From the cell containing the given text, extract its center point as (x, y) coordinate. 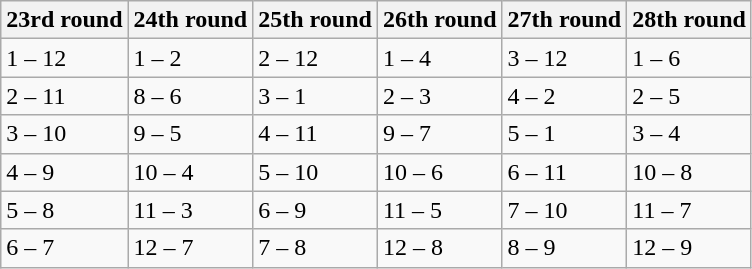
10 – 4 (190, 172)
11 – 3 (190, 210)
4 – 11 (316, 134)
10 – 6 (440, 172)
7 – 10 (564, 210)
12 – 7 (190, 248)
3 – 1 (316, 96)
5 – 8 (64, 210)
24th round (190, 20)
3 – 10 (64, 134)
23rd round (64, 20)
25th round (316, 20)
8 – 9 (564, 248)
26th round (440, 20)
6 – 11 (564, 172)
1 – 2 (190, 58)
7 – 8 (316, 248)
28th round (690, 20)
6 – 7 (64, 248)
1 – 4 (440, 58)
12 – 9 (690, 248)
9 – 7 (440, 134)
2 – 11 (64, 96)
6 – 9 (316, 210)
5 – 1 (564, 134)
2 – 12 (316, 58)
11 – 7 (690, 210)
12 – 8 (440, 248)
5 – 10 (316, 172)
1 – 12 (64, 58)
11 – 5 (440, 210)
3 – 4 (690, 134)
3 – 12 (564, 58)
9 – 5 (190, 134)
1 – 6 (690, 58)
2 – 3 (440, 96)
4 – 2 (564, 96)
2 – 5 (690, 96)
27th round (564, 20)
8 – 6 (190, 96)
10 – 8 (690, 172)
4 – 9 (64, 172)
